Determine the [X, Y] coordinate at the center of the cell enclosing the given text.  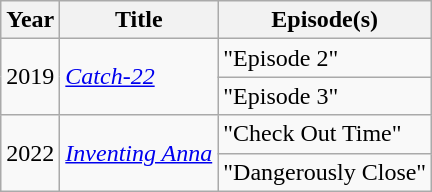
2022 [30, 153]
"Check Out Time" [325, 134]
Episode(s) [325, 20]
"Episode 3" [325, 96]
Inventing Anna [139, 153]
Catch-22 [139, 77]
2019 [30, 77]
Title [139, 20]
Year [30, 20]
"Episode 2" [325, 58]
"Dangerously Close" [325, 172]
